Find where the given text appears and provide that cell's center as (X, Y) coordinate. 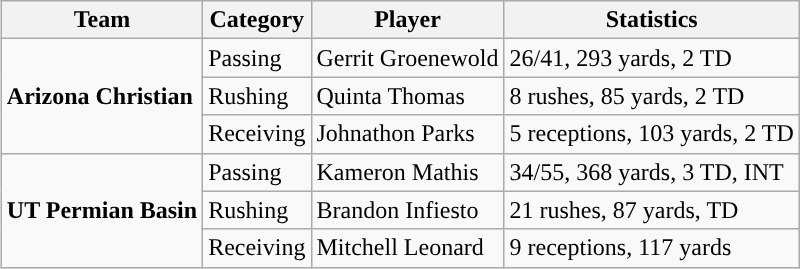
Category (257, 20)
Mitchell Leonard (408, 248)
Gerrit Groenewold (408, 58)
Brandon Infiesto (408, 210)
Kameron Mathis (408, 172)
26/41, 293 yards, 2 TD (652, 58)
Player (408, 20)
UT Permian Basin (102, 210)
8 rushes, 85 yards, 2 TD (652, 96)
9 receptions, 117 yards (652, 248)
21 rushes, 87 yards, TD (652, 210)
Team (102, 20)
Statistics (652, 20)
5 receptions, 103 yards, 2 TD (652, 134)
Johnathon Parks (408, 134)
34/55, 368 yards, 3 TD, INT (652, 172)
Quinta Thomas (408, 96)
Arizona Christian (102, 96)
